Output the [X, Y] coordinate of the center of the cell containing the given text.  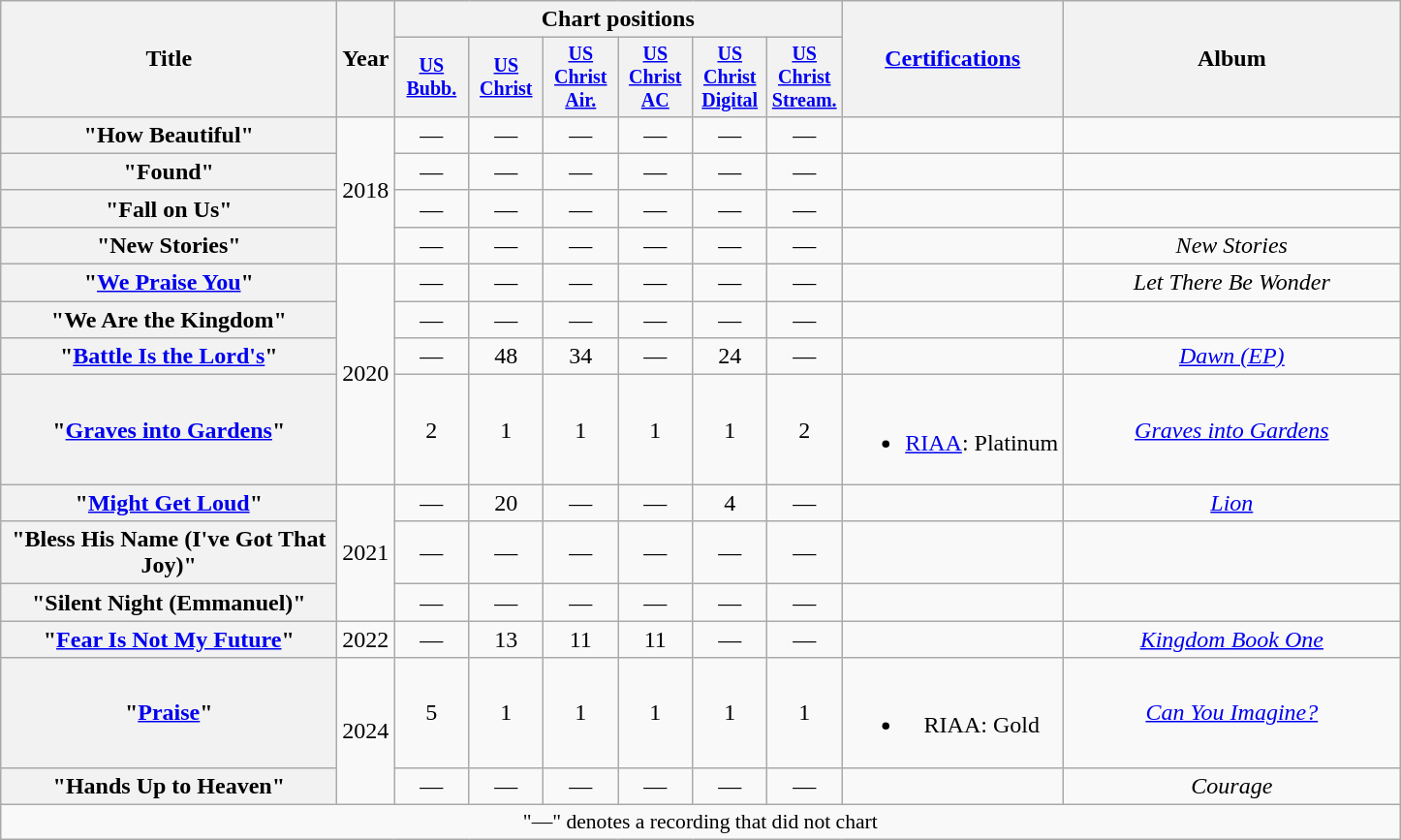
Dawn (EP) [1232, 357]
"Silent Night (Emmanuel)" [169, 603]
2021 [366, 552]
24 [731, 357]
Let There Be Wonder [1232, 283]
"—" denotes a recording that did not chart [700, 822]
"We Are the Kingdom" [169, 320]
"Fall on Us" [169, 208]
New Stories [1232, 245]
2020 [366, 374]
"Fear Is Not My Future" [169, 639]
USChrist [506, 78]
48 [506, 357]
"New Stories" [169, 245]
Album [1232, 59]
2018 [366, 190]
Title [169, 59]
"Battle Is the Lord's" [169, 357]
Chart positions [618, 19]
2024 [366, 731]
"Graves into Gardens" [169, 430]
Graves into Gardens [1232, 430]
USChrist AC [655, 78]
34 [581, 357]
USBubb. [432, 78]
"We Praise You" [169, 283]
RIAA: Gold [953, 713]
Lion [1232, 503]
Year [366, 59]
"How Beautiful" [169, 135]
4 [731, 503]
Courage [1232, 786]
"Found" [169, 171]
5 [432, 713]
USChristDigital [731, 78]
RIAA: Platinum [953, 430]
2022 [366, 639]
"Might Get Loud" [169, 503]
"Bless His Name (I've Got That Joy)" [169, 552]
Can You Imagine? [1232, 713]
USChrist Air. [581, 78]
"Hands Up to Heaven" [169, 786]
Certifications [953, 59]
USChristStream. [804, 78]
13 [506, 639]
20 [506, 503]
"Praise" [169, 713]
Kingdom Book One [1232, 639]
